Return [x, y] of the center of cell containing provided text 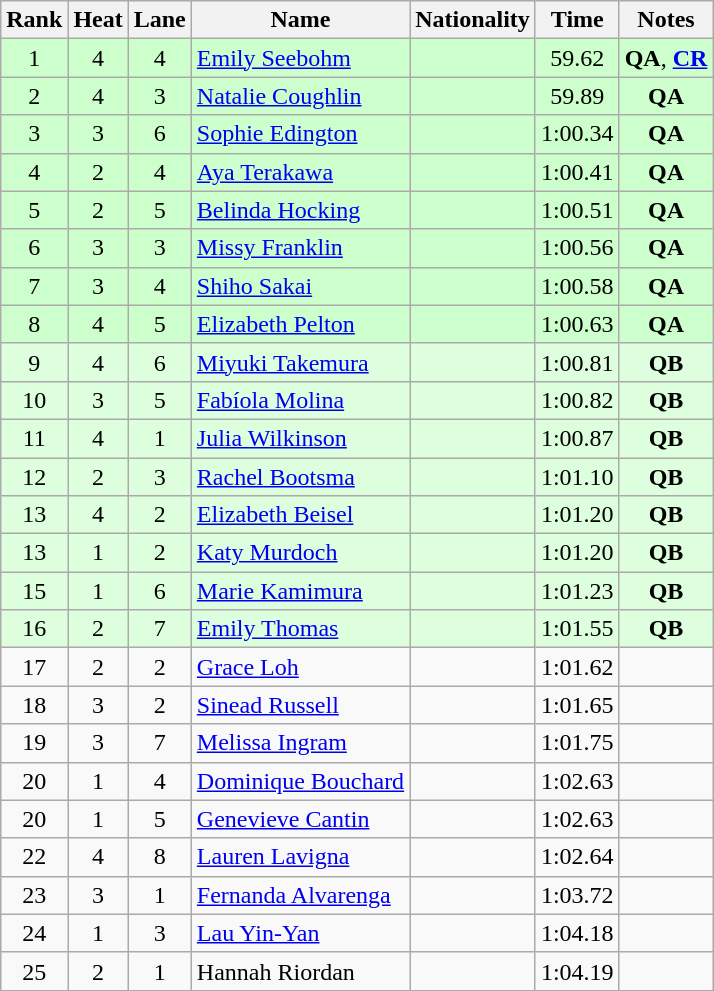
Melissa Ingram [300, 743]
Hannah Riordan [300, 971]
Miyuki Takemura [300, 362]
1:00.34 [577, 134]
59.89 [577, 96]
QA, CR [666, 58]
Dominique Bouchard [300, 781]
1:00.82 [577, 400]
Marie Kamimura [300, 591]
18 [34, 705]
1:00.87 [577, 438]
1:00.58 [577, 286]
Sophie Edington [300, 134]
Time [577, 20]
Fernanda Alvarenga [300, 895]
1:01.23 [577, 591]
Emily Seebohm [300, 58]
1:01.10 [577, 477]
1:04.19 [577, 971]
59.62 [577, 58]
17 [34, 667]
12 [34, 477]
1:00.81 [577, 362]
16 [34, 629]
1:01.65 [577, 705]
24 [34, 933]
Belinda Hocking [300, 210]
Missy Franklin [300, 248]
Natalie Coughlin [300, 96]
1:02.64 [577, 857]
1:01.62 [577, 667]
1:04.18 [577, 933]
1:00.56 [577, 248]
Rank [34, 20]
15 [34, 591]
22 [34, 857]
10 [34, 400]
Fabíola Molina [300, 400]
11 [34, 438]
Elizabeth Pelton [300, 324]
19 [34, 743]
Shiho Sakai [300, 286]
Nationality [473, 20]
1:00.51 [577, 210]
Name [300, 20]
1:01.55 [577, 629]
Emily Thomas [300, 629]
Julia Wilkinson [300, 438]
25 [34, 971]
Notes [666, 20]
Elizabeth Beisel [300, 515]
23 [34, 895]
Heat [98, 20]
Sinead Russell [300, 705]
1:00.63 [577, 324]
1:00.41 [577, 172]
1:03.72 [577, 895]
Genevieve Cantin [300, 819]
Rachel Bootsma [300, 477]
1:01.75 [577, 743]
Aya Terakawa [300, 172]
Katy Murdoch [300, 553]
Lane [160, 20]
Lau Yin-Yan [300, 933]
Lauren Lavigna [300, 857]
Grace Loh [300, 667]
9 [34, 362]
